From the cell containing the given text, extract its center point as (x, y) coordinate. 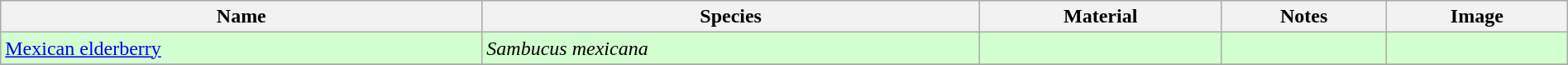
Sambucus mexicana (731, 48)
Image (1477, 17)
Name (241, 17)
Species (731, 17)
Mexican elderberry (241, 48)
Material (1100, 17)
Notes (1303, 17)
